Find where the given text appears and provide that cell's center as [X, Y] coordinate. 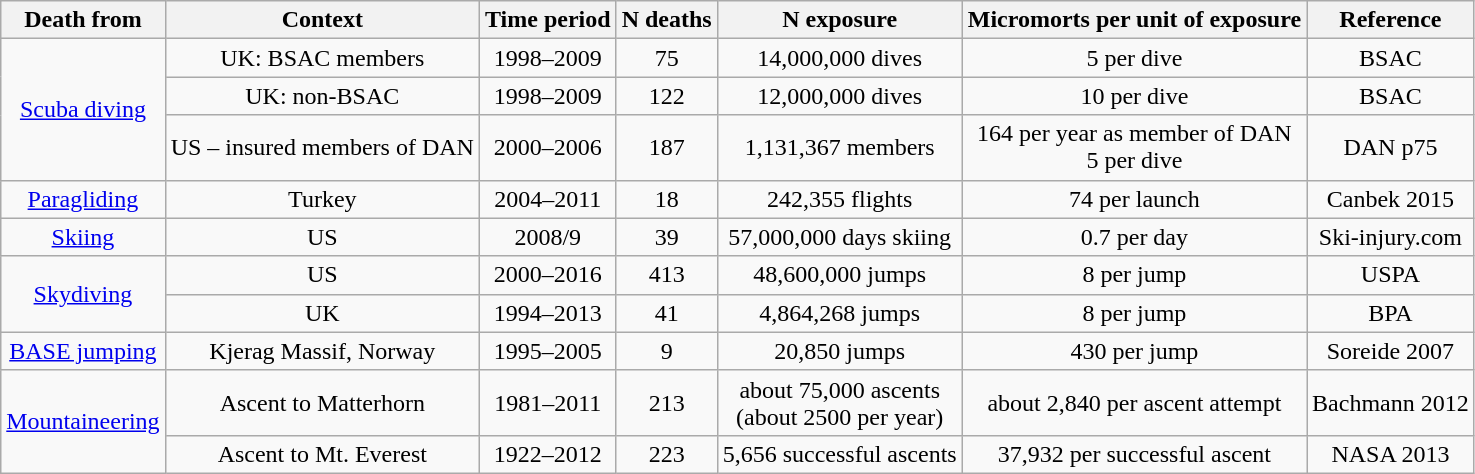
UK: BSAC members [322, 58]
37,932 per successful ascent [1134, 454]
N exposure [840, 20]
US – insured members of DAN [322, 148]
2000–2006 [548, 148]
Reference [1391, 20]
18 [666, 199]
41 [666, 313]
10 per dive [1134, 96]
Time period [548, 20]
UK [322, 313]
1995–2005 [548, 351]
BPA [1391, 313]
122 [666, 96]
N deaths [666, 20]
2000–2016 [548, 275]
Paragliding [83, 199]
Kjerag Massif, Norway [322, 351]
2004–2011 [548, 199]
14,000,000 dives [840, 58]
39 [666, 237]
Ascent to Mt. Everest [322, 454]
242,355 flights [840, 199]
Skydiving [83, 294]
2008/9 [548, 237]
5,656 successful ascents [840, 454]
Scuba diving [83, 110]
Bachmann 2012 [1391, 402]
NASA 2013 [1391, 454]
75 [666, 58]
BASE jumping [83, 351]
Mountaineering [83, 422]
Ski-injury.com [1391, 237]
Turkey [322, 199]
413 [666, 275]
Skiing [83, 237]
Ascent to Matterhorn [322, 402]
74 per launch [1134, 199]
1922–2012 [548, 454]
5 per dive [1134, 58]
Micromorts per unit of exposure [1134, 20]
Soreide 2007 [1391, 351]
USPA [1391, 275]
57,000,000 days skiing [840, 237]
20,850 jumps [840, 351]
about 2,840 per ascent attempt [1134, 402]
1,131,367 members [840, 148]
0.7 per day [1134, 237]
4,864,268 jumps [840, 313]
Death from [83, 20]
1994–2013 [548, 313]
1981–2011 [548, 402]
about 75,000 ascents(about 2500 per year) [840, 402]
430 per jump [1134, 351]
223 [666, 454]
9 [666, 351]
Context [322, 20]
164 per year as member of DAN 5 per dive [1134, 148]
187 [666, 148]
DAN p75 [1391, 148]
12,000,000 dives [840, 96]
213 [666, 402]
48,600,000 jumps [840, 275]
Canbek 2015 [1391, 199]
UK: non-BSAC [322, 96]
